Pinpoint the cell where the given text exists, returning its (X, Y) midpoint coordinate. 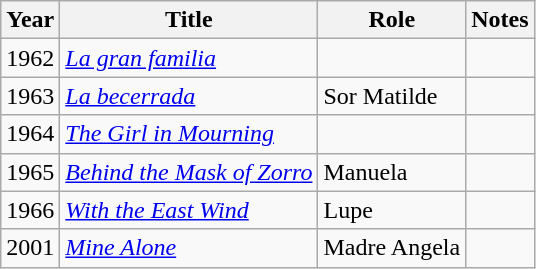
Sor Matilde (392, 96)
1963 (30, 96)
1962 (30, 58)
The Girl in Mourning (189, 134)
With the East Wind (189, 210)
Lupe (392, 210)
1965 (30, 172)
Year (30, 20)
La gran familia (189, 58)
Title (189, 20)
Role (392, 20)
Mine Alone (189, 248)
Manuela (392, 172)
Notes (500, 20)
1964 (30, 134)
Behind the Mask of Zorro (189, 172)
1966 (30, 210)
Madre Angela (392, 248)
2001 (30, 248)
La becerrada (189, 96)
